Find where the given text appears and provide that cell's center as [X, Y] coordinate. 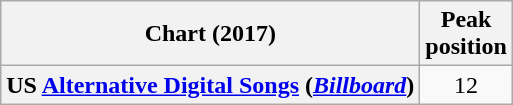
Peakposition [466, 34]
12 [466, 85]
US Alternative Digital Songs (Billboard) [210, 85]
Chart (2017) [210, 34]
